Capture the cell that displays the provided text and extract its [x, y] central coordinate. 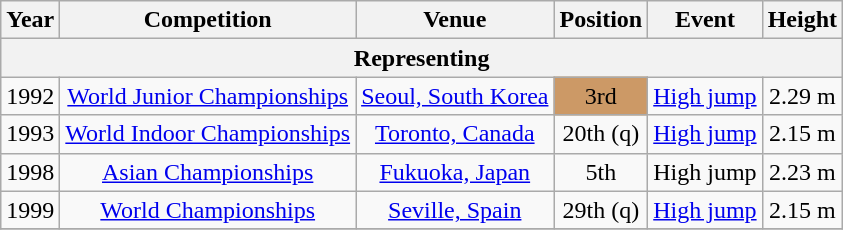
1992 [30, 96]
2.29 m [802, 96]
Seville, Spain [455, 210]
3rd [601, 96]
World Indoor Championships [208, 134]
5th [601, 172]
1998 [30, 172]
Representing [422, 58]
World Championships [208, 210]
Event [705, 20]
29th (q) [601, 210]
Asian Championships [208, 172]
20th (q) [601, 134]
Seoul, South Korea [455, 96]
Competition [208, 20]
World Junior Championships [208, 96]
Toronto, Canada [455, 134]
Year [30, 20]
Fukuoka, Japan [455, 172]
1999 [30, 210]
Height [802, 20]
2.23 m [802, 172]
Position [601, 20]
Venue [455, 20]
1993 [30, 134]
